Pinpoint the cell where the given text exists, returning its [X, Y] midpoint coordinate. 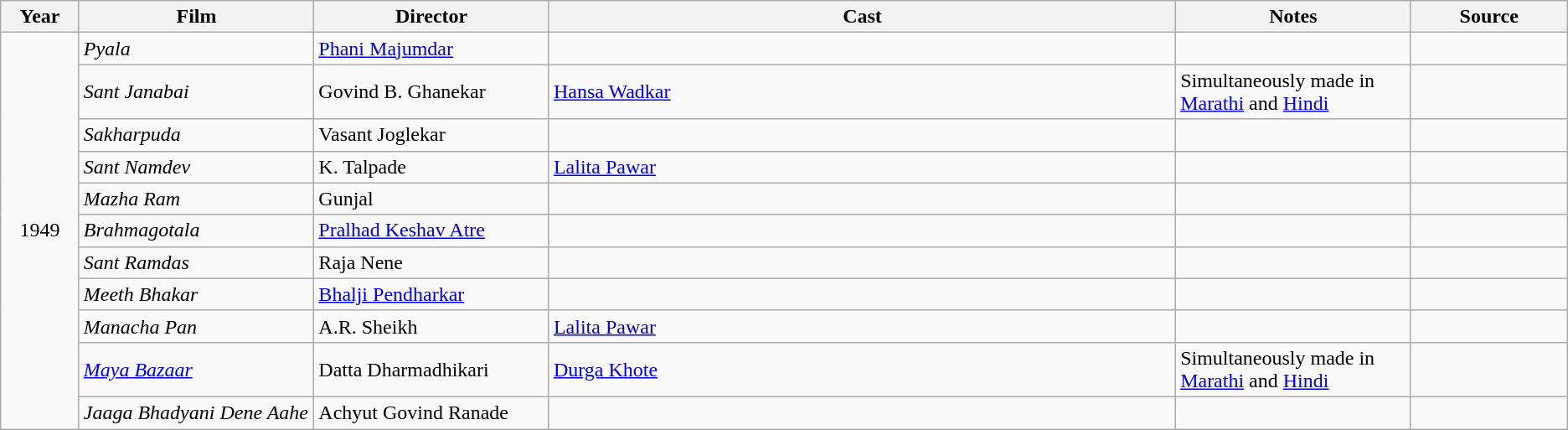
Gunjal [432, 199]
Bhalji Pendharkar [432, 294]
Pralhad Keshav Atre [432, 231]
Datta Dharmadhikari [432, 369]
Jaaga Bhadyani Dene Aahe [196, 412]
Manacha Pan [196, 326]
Source [1489, 17]
K. Talpade [432, 167]
Brahmagotala [196, 231]
Sakharpuda [196, 135]
Film [196, 17]
1949 [40, 231]
Hansa Wadkar [862, 92]
Govind B. Ghanekar [432, 92]
Meeth Bhakar [196, 294]
Durga Khote [862, 369]
Mazha Ram [196, 199]
Vasant Joglekar [432, 135]
Notes [1293, 17]
A.R. Sheikh [432, 326]
Sant Janabai [196, 92]
Sant Namdev [196, 167]
Year [40, 17]
Director [432, 17]
Pyala [196, 49]
Achyut Govind Ranade [432, 412]
Maya Bazaar [196, 369]
Cast [862, 17]
Sant Ramdas [196, 262]
Raja Nene [432, 262]
Phani Majumdar [432, 49]
